Locate the cell with the specified text and output its [x, y] center coordinate. 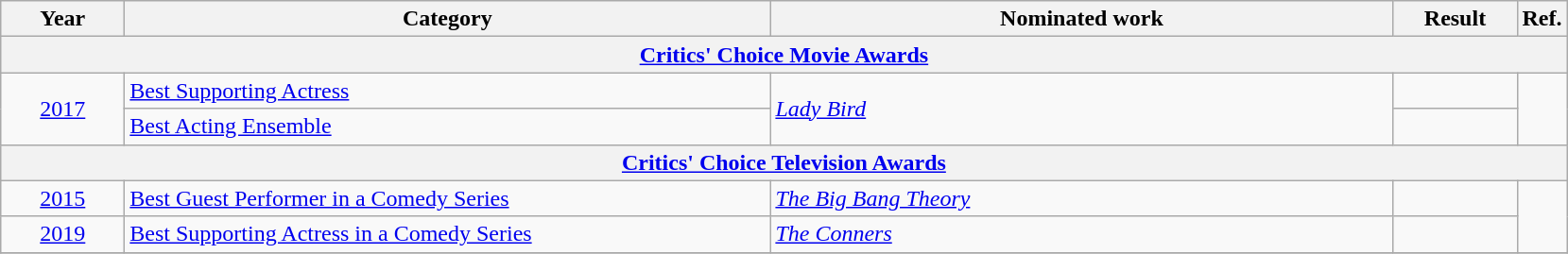
Nominated work [1081, 19]
Result [1456, 19]
Critics' Choice Television Awards [784, 162]
Lady Bird [1081, 109]
Best Acting Ensemble [448, 127]
Ref. [1542, 19]
Critics' Choice Movie Awards [784, 55]
Best Supporting Actress [448, 91]
The Big Bang Theory [1081, 198]
2019 [62, 234]
Best Supporting Actress in a Comedy Series [448, 234]
2017 [62, 109]
Category [448, 19]
Best Guest Performer in a Comedy Series [448, 198]
The Conners [1081, 234]
Year [62, 19]
2015 [62, 198]
